Extract the (x, y) coordinate from the center of the cell holding the provided text.  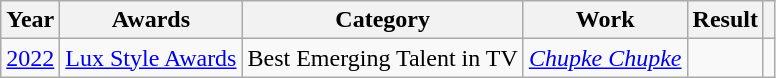
Best Emerging Talent in TV (382, 58)
Lux Style Awards (151, 58)
2022 (30, 58)
Category (382, 20)
Work (605, 20)
Year (30, 20)
Awards (151, 20)
Result (725, 20)
Chupke Chupke (605, 58)
